Find where the given text appears and provide that cell's center as (X, Y) coordinate. 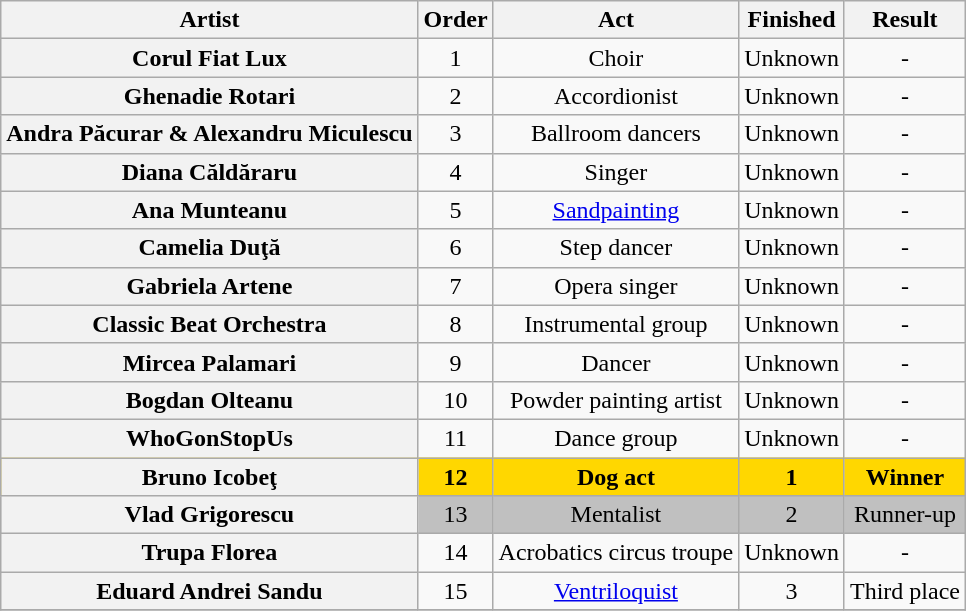
6 (456, 248)
Bogdan Olteanu (210, 400)
11 (456, 438)
Act (616, 20)
13 (456, 515)
10 (456, 400)
Dog act (616, 477)
Choir (616, 58)
Andra Păcurar & Alexandru Miculescu (210, 134)
5 (456, 210)
Classic Beat Orchestra (210, 324)
Dancer (616, 362)
Singer (616, 172)
Ana Munteanu (210, 210)
Winner (904, 477)
Eduard Andrei Sandu (210, 591)
Mircea Palamari (210, 362)
Instrumental group (616, 324)
Mentalist (616, 515)
15 (456, 591)
9 (456, 362)
Runner-up (904, 515)
Ballroom dancers (616, 134)
Ghenadie Rotari (210, 96)
14 (456, 553)
Camelia Duţă (210, 248)
Order (456, 20)
Powder painting artist (616, 400)
Sandpainting (616, 210)
Finished (792, 20)
Third place (904, 591)
Step dancer (616, 248)
WhoGonStopUs (210, 438)
Dance group (616, 438)
Accordionist (616, 96)
12 (456, 477)
8 (456, 324)
Gabriela Artene (210, 286)
Result (904, 20)
Corul Fiat Lux (210, 58)
Acrobatics circus troupe (616, 553)
Diana Căldăraru (210, 172)
Artist (210, 20)
Vlad Grigorescu (210, 515)
Opera singer (616, 286)
4 (456, 172)
7 (456, 286)
Ventriloquist (616, 591)
Bruno Icobeţ (210, 477)
Trupa Florea (210, 553)
